Scan for the cell matching the given text and deliver its [X, Y] coordinate at center. 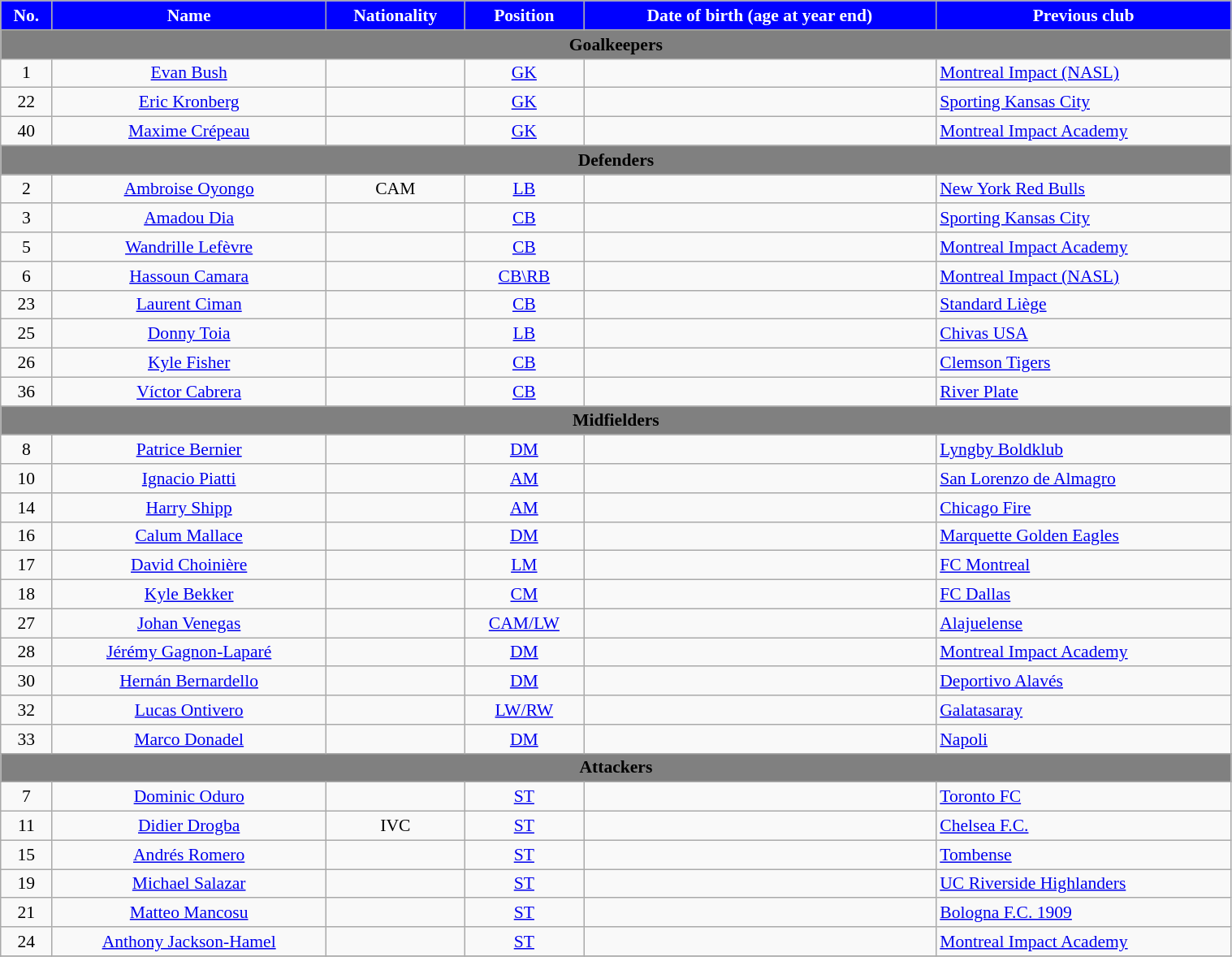
CB\RB [524, 276]
Galatasaray [1083, 710]
Hassoun Camara [189, 276]
Calum Mallace [189, 536]
Evan Bush [189, 73]
CAM/LW [524, 623]
Midfielders [616, 421]
Chivas USA [1083, 334]
15 [26, 855]
FC Dallas [1083, 595]
River Plate [1083, 392]
Kyle Bekker [189, 595]
5 [26, 247]
Harry Shipp [189, 508]
FC Montreal [1083, 565]
19 [26, 884]
8 [26, 450]
16 [26, 536]
7 [26, 797]
Ignacio Piatti [189, 478]
Position [524, 15]
Marquette Golden Eagles [1083, 536]
Clemson Tigers [1083, 363]
Nationality [395, 15]
Kyle Fisher [189, 363]
Deportivo Alavés [1083, 682]
17 [26, 565]
Goalkeepers [616, 45]
Ambroise Oyongo [189, 189]
Víctor Cabrera [189, 392]
Patrice Bernier [189, 450]
11 [26, 826]
1 [26, 73]
25 [26, 334]
Anthony Jackson-Hamel [189, 942]
Amadou Dia [189, 219]
IVC [395, 826]
UC Riverside Highlanders [1083, 884]
Name [189, 15]
Maxime Crépeau [189, 132]
No. [26, 15]
New York Red Bulls [1083, 189]
Previous club [1083, 15]
Lucas Ontivero [189, 710]
Defenders [616, 160]
Attackers [616, 768]
Bologna F.C. 1909 [1083, 913]
Chicago Fire [1083, 508]
Michael Salazar [189, 884]
Hernán Bernardello [189, 682]
CAM [395, 189]
21 [26, 913]
30 [26, 682]
Standard Liège [1083, 305]
Johan Venegas [189, 623]
33 [26, 739]
27 [26, 623]
Alajuelense [1083, 623]
24 [26, 942]
22 [26, 102]
18 [26, 595]
32 [26, 710]
Eric Kronberg [189, 102]
Wandrille Lefèvre [189, 247]
26 [26, 363]
San Lorenzo de Almagro [1083, 478]
Date of birth (age at year end) [760, 15]
Dominic Oduro [189, 797]
Chelsea F.C. [1083, 826]
28 [26, 652]
Marco Donadel [189, 739]
David Choinière [189, 565]
Matteo Mancosu [189, 913]
Lyngby Boldklub [1083, 450]
LM [524, 565]
6 [26, 276]
14 [26, 508]
36 [26, 392]
CM [524, 595]
Andrés Romero [189, 855]
Napoli [1083, 739]
3 [26, 219]
2 [26, 189]
Laurent Ciman [189, 305]
LW/RW [524, 710]
Toronto FC [1083, 797]
Tombense [1083, 855]
40 [26, 132]
Didier Drogba [189, 826]
23 [26, 305]
Donny Toia [189, 334]
10 [26, 478]
Jérémy Gagnon-Laparé [189, 652]
